Search for the cell housing the specified text and yield its [X, Y] center coordinate. 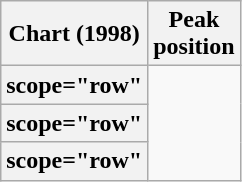
Peakposition [194, 34]
Chart (1998) [74, 34]
